Capture the cell that displays the provided text and extract its [x, y] central coordinate. 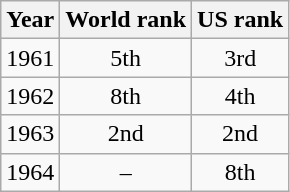
– [126, 172]
World rank [126, 20]
5th [126, 58]
1961 [30, 58]
4th [240, 96]
3rd [240, 58]
1962 [30, 96]
1963 [30, 134]
Year [30, 20]
US rank [240, 20]
1964 [30, 172]
